Provide the [X, Y] coordinate of the cell's center where the given text is located.  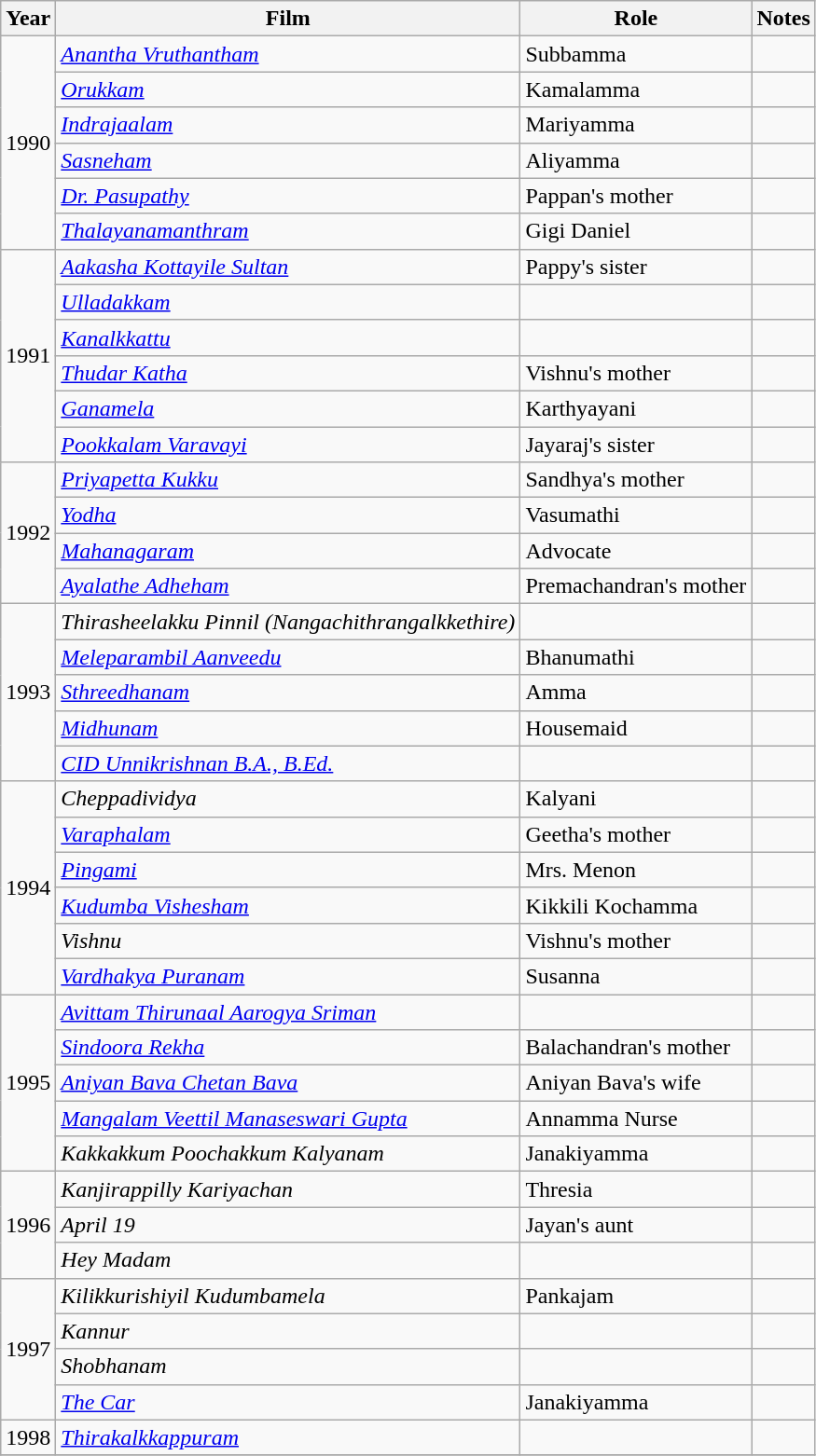
Cheppadividya [288, 799]
Thudar Katha [288, 373]
Notes [783, 19]
Balachandran's mother [636, 1048]
Mahanagaram [288, 551]
April 19 [288, 1225]
Orukkam [288, 89]
Kakkakkum Poochakkum Kalyanam [288, 1154]
Thresia [636, 1189]
Yodha [288, 515]
Bhanumathi [636, 657]
Karthyayani [636, 408]
Pookkalam Varavayi [288, 445]
Ulladakkam [288, 302]
Ayalathe Adheham [288, 586]
Subbamma [636, 54]
Jayaraj's sister [636, 445]
1996 [28, 1225]
CID Unnikrishnan B.A., B.Ed. [288, 763]
Susanna [636, 976]
Pingami [288, 870]
Pappy's sister [636, 267]
Vishnu [288, 941]
1997 [28, 1349]
Kamalamma [636, 89]
Kanjirappilly Kariyachan [288, 1189]
Kannur [288, 1331]
Aliyamma [636, 160]
Mangalam Veettil Manaseswari Gupta [288, 1119]
1993 [28, 693]
Aniyan Bava Chetan Bava [288, 1083]
Kanalkkattu [288, 337]
1998 [28, 1437]
Mrs. Menon [636, 870]
Thirakalkkappuram [288, 1437]
Thalayanamanthram [288, 231]
Geetha's mother [636, 834]
1995 [28, 1082]
Sthreedhanam [288, 693]
Mariyamma [636, 125]
Vasumathi [636, 515]
Meleparambil Aanveedu [288, 657]
Amma [636, 693]
Varaphalam [288, 834]
Premachandran's mother [636, 586]
Pankajam [636, 1296]
Anantha Vruthantham [288, 54]
Hey Madam [288, 1260]
Kalyani [636, 799]
1991 [28, 355]
Film [288, 19]
Jayan's aunt [636, 1225]
1992 [28, 533]
Advocate [636, 551]
Thirasheelakku Pinnil (Nangachithrangalkkethire) [288, 622]
The Car [288, 1402]
Kilikkurishiyil Kudumbamela [288, 1296]
Sandhya's mother [636, 480]
1990 [28, 143]
Dr. Pasupathy [288, 196]
Year [28, 19]
Indrajaalam [288, 125]
Vardhakya Puranam [288, 976]
Avittam Thirunaal Aarogya Sriman [288, 1011]
Housemaid [636, 728]
Aakasha Kottayile Sultan [288, 267]
Ganamela [288, 408]
Gigi Daniel [636, 231]
Sindoora Rekha [288, 1048]
Role [636, 19]
Annamma Nurse [636, 1119]
Midhunam [288, 728]
Kikkili Kochamma [636, 905]
1994 [28, 887]
Priyapetta Kukku [288, 480]
Kudumba Vishesham [288, 905]
Aniyan Bava's wife [636, 1083]
Shobhanam [288, 1367]
Sasneham [288, 160]
Pappan's mother [636, 196]
